Capture the cell that displays the provided text and extract its [x, y] central coordinate. 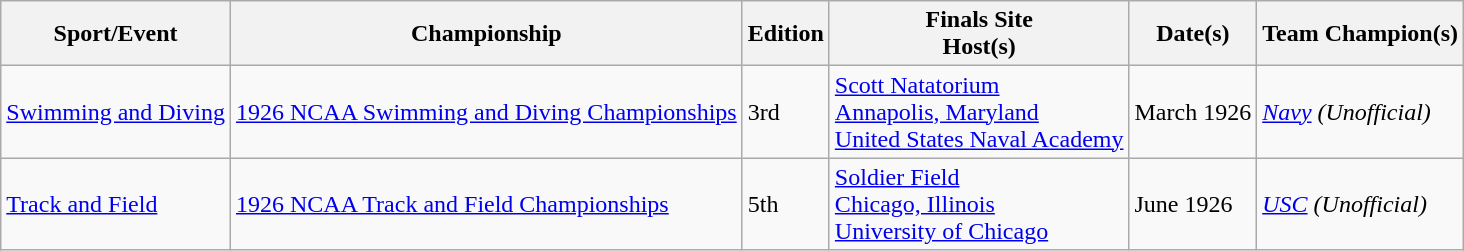
Sport/Event [116, 34]
1926 NCAA Swimming and Diving Championships [486, 112]
5th [786, 204]
March 1926 [1193, 112]
Track and Field [116, 204]
Edition [786, 34]
Team Champion(s) [1360, 34]
June 1926 [1193, 204]
Finals SiteHost(s) [979, 34]
3rd [786, 112]
Date(s) [1193, 34]
Scott NatatoriumAnnapolis, MarylandUnited States Naval Academy [979, 112]
USC (Unofficial) [1360, 204]
Swimming and Diving [116, 112]
Championship [486, 34]
Navy (Unofficial) [1360, 112]
1926 NCAA Track and Field Championships [486, 204]
Soldier FieldChicago, IllinoisUniversity of Chicago [979, 204]
